Capture the cell that displays the provided text and extract its (X, Y) central coordinate. 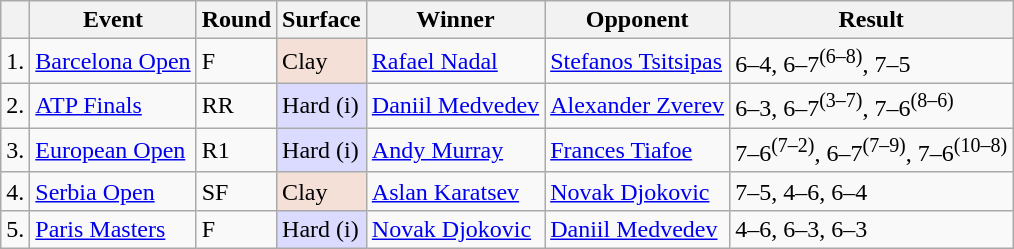
Aslan Karatsev (455, 191)
Frances Tiafoe (638, 150)
R1 (236, 150)
5. (16, 230)
7–6(7–2), 6–7(7–9), 7–6(10–8) (872, 150)
Andy Murray (455, 150)
6–3, 6–7(3–7), 7–6(8–6) (872, 106)
ATP Finals (113, 106)
Round (236, 20)
4–6, 6–3, 6–3 (872, 230)
Alexander Zverev (638, 106)
Winner (455, 20)
4. (16, 191)
Barcelona Open (113, 62)
Serbia Open (113, 191)
2. (16, 106)
6–4, 6–7(6–8), 7–5 (872, 62)
7–5, 4–6, 6–4 (872, 191)
Result (872, 20)
RR (236, 106)
Stefanos Tsitsipas (638, 62)
Rafael Nadal (455, 62)
SF (236, 191)
3. (16, 150)
Event (113, 20)
Opponent (638, 20)
Surface (322, 20)
European Open (113, 150)
Paris Masters (113, 230)
1. (16, 62)
